From the cell containing the given text, extract its center point as (X, Y) coordinate. 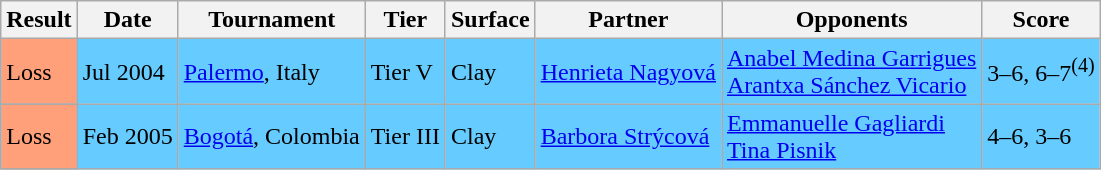
Tier III (405, 136)
Palermo, Italy (272, 72)
Opponents (852, 20)
Bogotá, Colombia (272, 136)
Tier V (405, 72)
Result (39, 20)
Surface (490, 20)
Partner (628, 20)
Date (128, 20)
Henrieta Nagyová (628, 72)
Barbora Strýcová (628, 136)
Score (1041, 20)
Feb 2005 (128, 136)
Tier (405, 20)
Anabel Medina Garrigues Arantxa Sánchez Vicario (852, 72)
Jul 2004 (128, 72)
3–6, 6–7(4) (1041, 72)
Emmanuelle Gagliardi Tina Pisnik (852, 136)
Tournament (272, 20)
4–6, 3–6 (1041, 136)
